Locate the cell with the specified text and output its (X, Y) center coordinate. 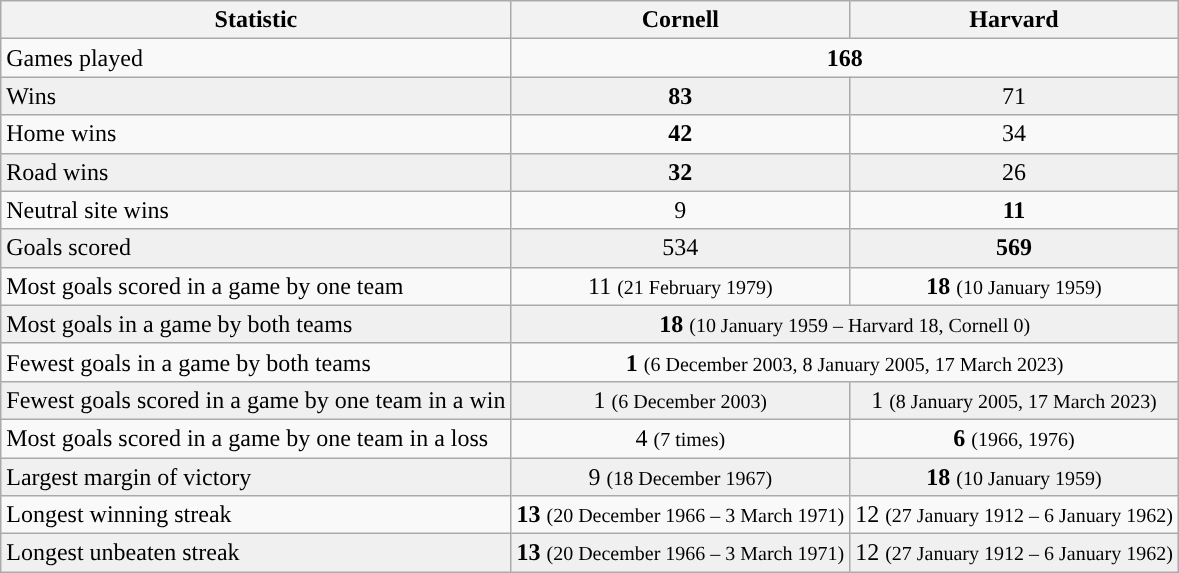
71 (1014, 96)
Fewest goals in a game by both teams (256, 362)
4 (7 times) (680, 438)
32 (680, 172)
Most goals scored in a game by one team in a loss (256, 438)
Statistic (256, 20)
26 (1014, 172)
Longest winning streak (256, 515)
1 (6 December 2003) (680, 400)
Largest margin of victory (256, 477)
Wins (256, 96)
534 (680, 248)
Longest unbeaten streak (256, 553)
42 (680, 134)
Fewest goals scored in a game by one team in a win (256, 400)
83 (680, 96)
Neutral site wins (256, 210)
34 (1014, 134)
Cornell (680, 20)
11 (21 February 1979) (680, 286)
Harvard (1014, 20)
1 (6 December 2003, 8 January 2005, 17 March 2023) (844, 362)
Road wins (256, 172)
9 (680, 210)
Most goals scored in a game by one team (256, 286)
168 (844, 58)
Home wins (256, 134)
18 (10 January 1959 – Harvard 18, Cornell 0) (844, 324)
569 (1014, 248)
Games played (256, 58)
11 (1014, 210)
9 (18 December 1967) (680, 477)
Most goals in a game by both teams (256, 324)
6 (1966, 1976) (1014, 438)
Goals scored (256, 248)
1 (8 January 2005, 17 March 2023) (1014, 400)
